Capture the cell that displays the provided text and extract its (x, y) central coordinate. 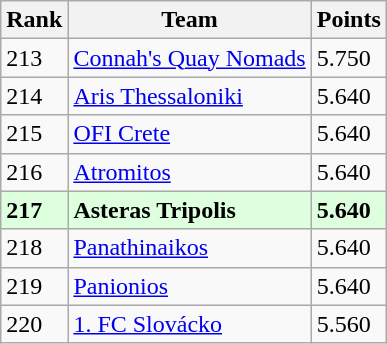
1. FC Slovácko (190, 324)
Asteras Tripolis (190, 210)
Atromitos (190, 172)
Team (190, 20)
Panathinaikos (190, 248)
219 (34, 286)
214 (34, 96)
213 (34, 58)
5.750 (348, 58)
OFI Crete (190, 134)
216 (34, 172)
5.560 (348, 324)
218 (34, 248)
Aris Thessaloniki (190, 96)
Rank (34, 20)
Points (348, 20)
Panionios (190, 286)
Connah's Quay Nomads (190, 58)
217 (34, 210)
220 (34, 324)
215 (34, 134)
